Detect which cell encompasses the target text, then output its (x, y) center coordinate. 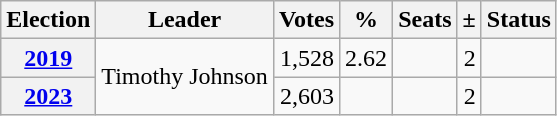
2,603 (306, 96)
2019 (48, 58)
2.62 (366, 58)
± (469, 20)
2023 (48, 96)
% (366, 20)
Leader (185, 20)
Status (518, 20)
1,528 (306, 58)
Election (48, 20)
Seats (425, 20)
Timothy Johnson (185, 77)
Votes (306, 20)
